Determine the [x, y] coordinate at the center of the cell enclosing the given text.  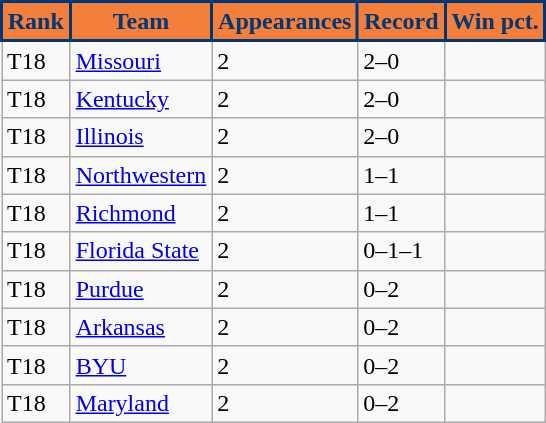
Northwestern [141, 175]
BYU [141, 365]
Arkansas [141, 327]
Team [141, 22]
Florida State [141, 251]
0–1–1 [402, 251]
Win pct. [495, 22]
Richmond [141, 213]
Purdue [141, 289]
Illinois [141, 137]
Kentucky [141, 99]
Appearances [285, 22]
Maryland [141, 403]
Record [402, 22]
Missouri [141, 60]
Rank [36, 22]
